Find where the given text appears and provide that cell's center as (x, y) coordinate. 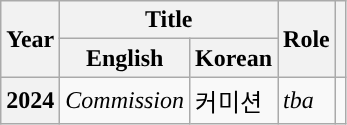
Korean (234, 58)
tba (307, 100)
Title (169, 20)
Year (30, 39)
Commission (125, 100)
커미션 (234, 100)
2024 (30, 100)
English (125, 58)
Role (307, 39)
